Detect which cell encompasses the target text, then output its [x, y] center coordinate. 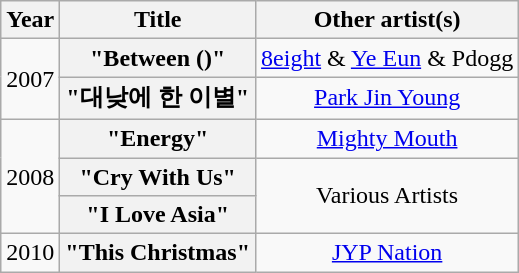
"I Love Asia" [158, 215]
2007 [30, 80]
2010 [30, 253]
"대낮에 한 이별" [158, 98]
"Cry With Us" [158, 177]
"Between ()" [158, 58]
Year [30, 20]
Title [158, 20]
Park Jin Young [388, 98]
Mighty Mouth [388, 138]
2008 [30, 176]
"Energy" [158, 138]
Other artist(s) [388, 20]
8eight & Ye Eun & Pdogg [388, 58]
Various Artists [388, 196]
JYP Nation [388, 253]
"This Christmas" [158, 253]
